Output the (X, Y) coordinate of the center of the cell containing the given text.  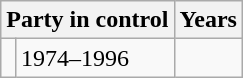
Party in control (88, 20)
1974–1996 (94, 58)
Years (208, 20)
